For the text-containing cell, return its midpoint in (X, Y) coordinate format. 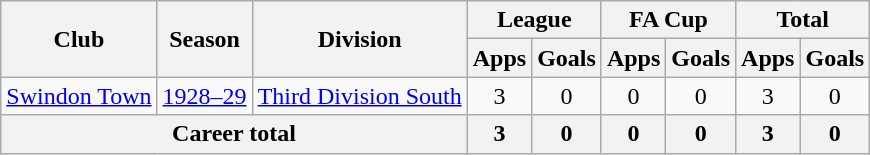
1928–29 (204, 96)
FA Cup (668, 20)
League (534, 20)
Club (79, 39)
Division (360, 39)
Total (803, 20)
Swindon Town (79, 96)
Third Division South (360, 96)
Season (204, 39)
Career total (234, 134)
